For the text-containing cell, return its midpoint in (x, y) coordinate format. 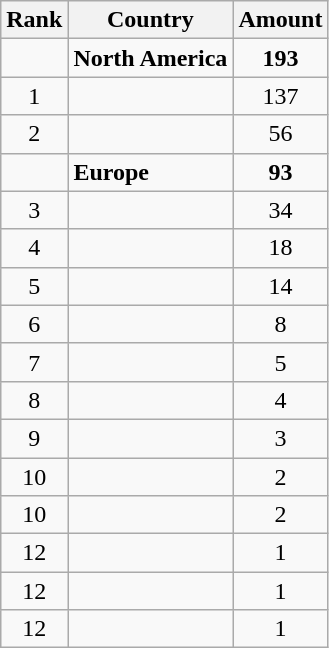
34 (280, 210)
7 (34, 362)
Rank (34, 20)
14 (280, 286)
137 (280, 96)
North America (150, 58)
Europe (150, 172)
93 (280, 172)
Country (150, 20)
6 (34, 324)
Amount (280, 20)
56 (280, 134)
9 (34, 438)
193 (280, 58)
18 (280, 248)
